Find where the given text appears and provide that cell's center as [X, Y] coordinate. 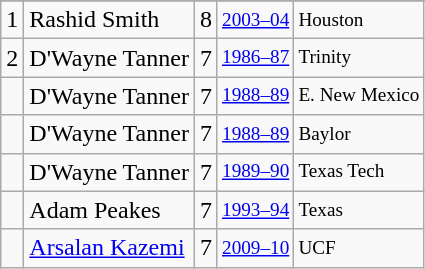
2 [12, 58]
1993–94 [255, 210]
Adam Peakes [110, 210]
2003–04 [255, 20]
Arsalan Kazemi [110, 248]
Rashid Smith [110, 20]
1986–87 [255, 58]
Texas Tech [359, 172]
1 [12, 20]
E. New Mexico [359, 96]
1989–90 [255, 172]
Baylor [359, 134]
2009–10 [255, 248]
Texas [359, 210]
8 [206, 20]
Trinity [359, 58]
Houston [359, 20]
UCF [359, 248]
